For the text-containing cell, return its midpoint in (x, y) coordinate format. 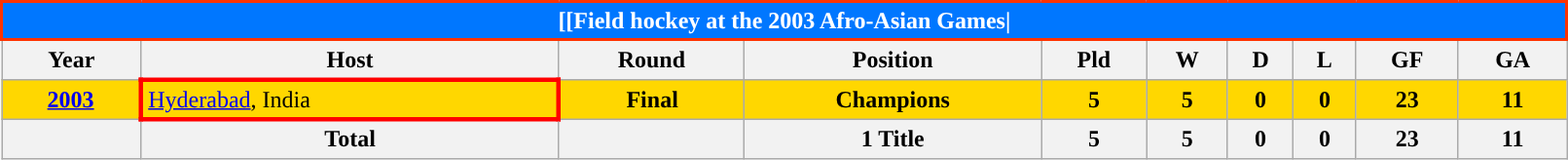
W (1187, 60)
GA (1513, 60)
Hyderabad, India (350, 100)
Final (652, 100)
1 Title (893, 139)
2003 (72, 100)
Pld (1094, 60)
D (1259, 60)
Position (893, 60)
[[Field hockey at the 2003 Afro-Asian Games| (784, 21)
Year (72, 60)
Round (652, 60)
GF (1407, 60)
Host (350, 60)
Total (350, 139)
Champions (893, 100)
L (1325, 60)
